From the cell containing the given text, extract its center point as [x, y] coordinate. 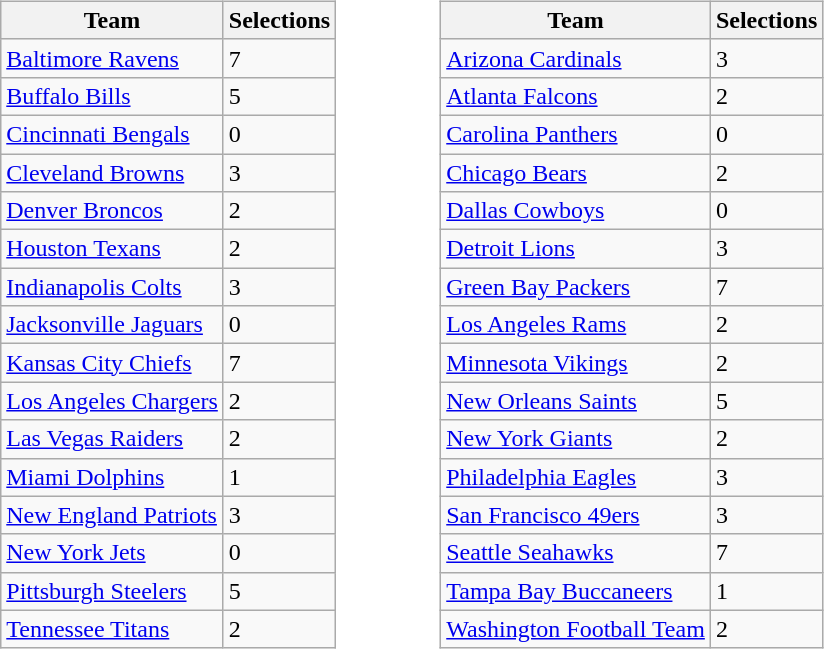
Arizona Cardinals [576, 58]
Jacksonville Jaguars [112, 325]
Indianapolis Colts [112, 287]
Washington Football Team [576, 629]
Minnesota Vikings [576, 363]
New Orleans Saints [576, 401]
Baltimore Ravens [112, 58]
Houston Texans [112, 249]
Miami Dolphins [112, 477]
Seattle Seahawks [576, 553]
Philadelphia Eagles [576, 477]
Los Angeles Chargers [112, 401]
Kansas City Chiefs [112, 363]
Cincinnati Bengals [112, 134]
Buffalo Bills [112, 96]
New York Jets [112, 553]
Pittsburgh Steelers [112, 591]
Denver Broncos [112, 211]
Las Vegas Raiders [112, 439]
Chicago Bears [576, 173]
San Francisco 49ers [576, 515]
Dallas Cowboys [576, 211]
Detroit Lions [576, 249]
Tennessee Titans [112, 629]
New England Patriots [112, 515]
Los Angeles Rams [576, 325]
Carolina Panthers [576, 134]
Green Bay Packers [576, 287]
Tampa Bay Buccaneers [576, 591]
Cleveland Browns [112, 173]
New York Giants [576, 439]
Atlanta Falcons [576, 96]
